Extract the [x, y] coordinate from the center of the cell holding the provided text.  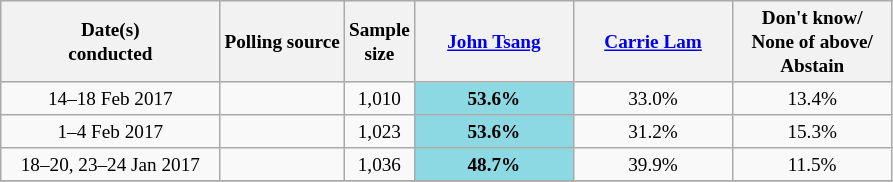
John Tsang [494, 42]
Polling source [282, 42]
1,010 [379, 98]
1,023 [379, 132]
48.7% [494, 164]
Samplesize [379, 42]
39.9% [652, 164]
1–4 Feb 2017 [110, 132]
Carrie Lam [652, 42]
Date(s)conducted [110, 42]
11.5% [812, 164]
13.4% [812, 98]
33.0% [652, 98]
Don't know/None of above/Abstain [812, 42]
15.3% [812, 132]
1,036 [379, 164]
31.2% [652, 132]
14–18 Feb 2017 [110, 98]
18–20, 23–24 Jan 2017 [110, 164]
